Capture the cell that displays the provided text and extract its [x, y] central coordinate. 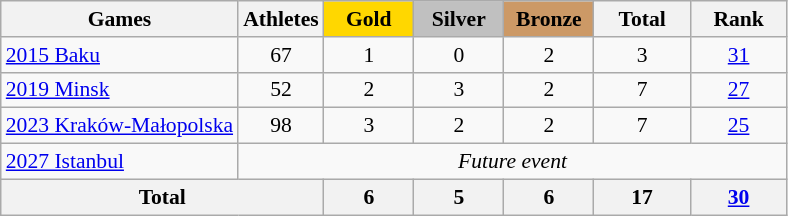
67 [281, 55]
2015 Baku [120, 55]
Future event [512, 162]
Rank [738, 19]
2027 Istanbul [120, 162]
Bronze [549, 19]
98 [281, 126]
5 [459, 197]
Silver [459, 19]
17 [642, 197]
27 [738, 90]
52 [281, 90]
Games [120, 19]
Gold [369, 19]
Athletes [281, 19]
25 [738, 126]
2023 Kraków-Małopolska [120, 126]
0 [459, 55]
31 [738, 55]
30 [738, 197]
2019 Minsk [120, 90]
1 [369, 55]
